From the cell containing the given text, extract its center point as [x, y] coordinate. 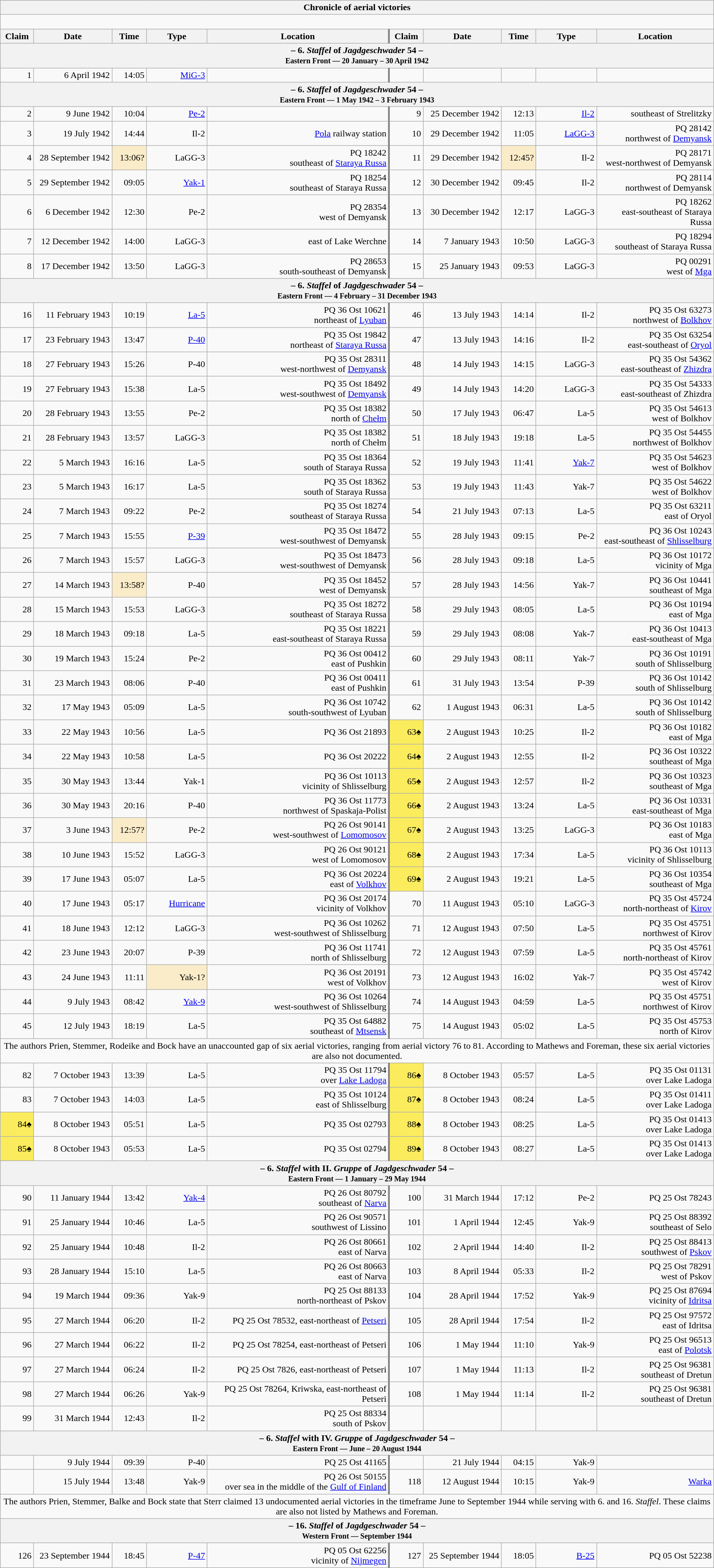
14:16 [519, 340]
09:39 [129, 1462]
PQ 36 Ost 10331 east-southeast of Mga [655, 806]
28 September 1942 [73, 158]
15:55 [129, 536]
102 [406, 1247]
– 6. Staffel of Jagdgeschwader 54 –Eastern Front — 4 February – 31 December 1943 [357, 291]
PQ 35 Ost 18221 east-southeast of Staraya Russa [298, 634]
12:17 [519, 212]
13:47 [129, 340]
12:45? [519, 158]
72 [406, 953]
11:13 [519, 1369]
PQ 36 Ost 10742 south-southwest of Lyuban [298, 708]
12 August 1944 [462, 1482]
19 March 1944 [73, 1296]
PQ 35 Ost 54622 west of Bolkhov [655, 487]
05:02 [519, 1026]
15:57 [129, 560]
20:07 [129, 953]
11 August 1943 [462, 904]
12:57 [519, 781]
05:51 [129, 1124]
PQ 05 Ost 62256vicinity of Nijmegen [298, 1556]
PQ 00291 west of Mga [655, 266]
Warka [655, 1482]
40 [17, 904]
74 [406, 1002]
PQ 35 Ost 18274 southeast of Staraya Russa [298, 511]
PQ 35 Ost 63254 east-southeast of Oryol [655, 340]
PQ 35 Ost 54333 east-southeast of Zhizdra [655, 389]
45 [17, 1026]
04:15 [519, 1462]
11:05 [519, 133]
89♠ [406, 1149]
18:45 [129, 1556]
PQ 35 Ost 18472 west-southwest of Demyansk [298, 536]
– 6. Staffel with IV. Gruppe of Jagdgeschwader 54 –Eastern Front — June – 20 August 1944 [357, 1443]
05:33 [519, 1271]
46 [406, 315]
PQ 35 Ost 19842 northeast of Staraya Russa [298, 340]
PQ 36 Ost 10621 northeast of Lyuban [298, 315]
07:50 [519, 928]
103 [406, 1271]
90 [17, 1198]
10:19 [129, 315]
11 January 1944 [73, 1198]
14:14 [519, 315]
31 [17, 683]
39 [17, 879]
99 [17, 1418]
PQ 25 Ost 78254, east-northeast of Petseri [298, 1345]
13:24 [519, 806]
34 [17, 757]
42 [17, 953]
7 January 1943 [462, 241]
16:02 [519, 977]
61 [406, 683]
101 [406, 1222]
PQ 36 Ost 10441 southeast of Mga [655, 585]
75 [406, 1026]
10:15 [519, 1482]
118 [406, 1482]
8 April 1944 [462, 1271]
PQ 36 Ost 10243 east-southeast of Shlisselburg [655, 536]
67♠ [406, 830]
3 [17, 133]
08:42 [129, 1002]
PQ 35 Ost 28311 west-northwest of Demyansk [298, 364]
58 [406, 609]
05:10 [519, 904]
16:16 [129, 462]
PQ 35 Ost 45761 north-northeast of Kirov [655, 953]
60 [406, 658]
21 July 1944 [462, 1462]
06:22 [129, 1345]
PQ 36 Ost 00411 east of Pushkin [298, 683]
65♠ [406, 781]
PQ 26 Ost 50155over sea in the middle of the Gulf of Finland [298, 1482]
PQ 36 Ost 00412 east of Pushkin [298, 658]
16 [17, 315]
59 [406, 634]
14:40 [519, 1247]
08:05 [519, 609]
17:54 [519, 1320]
13:25 [519, 830]
09:05 [129, 182]
PQ 25 Ost 97572 east of Idritsa [655, 1320]
10:50 [519, 241]
62 [406, 708]
PQ 36 Ost 10194east of Mga [655, 609]
20:16 [129, 806]
18 July 1943 [462, 438]
56 [406, 560]
– 6. Staffel of Jagdgeschwader 54 –Eastern Front — 1 May 1942 – 3 February 1943 [357, 94]
17:52 [519, 1296]
18 June 1943 [73, 928]
PQ 36 Ost 20174vicinity of Volkhov [298, 904]
9 July 1944 [73, 1462]
2 [17, 114]
17:12 [519, 1198]
PQ 36 Ost 10172vicinity of Mga [655, 560]
41 [17, 928]
Yak-4 [177, 1198]
83 [17, 1100]
92 [17, 1247]
11 [406, 158]
PQ 26 Ost 80663 east of Narva [298, 1271]
25 [17, 536]
PQ 35 Ost 18362 south of Staraya Russa [298, 487]
13:54 [519, 683]
15 July 1944 [73, 1482]
PQ 35 Ost 18272 southeast of Staraya Russa [298, 609]
10:58 [129, 757]
PQ 36 Ost 10354 southeast of Mga [655, 879]
15:52 [129, 855]
– 6. Staffel of Jagdgeschwader 54 –Eastern Front — 20 January – 30 April 1942 [357, 56]
18:19 [129, 1026]
PQ 26 Ost 80792 southeast of Narva [298, 1198]
PQ 36 Ost 21893 [298, 732]
PQ 18254 southeast of Staraya Russa [298, 182]
20 [17, 413]
6 [17, 212]
PQ 35 Ost 54623 west of Bolkhov [655, 462]
11:43 [519, 487]
66♠ [406, 806]
8 [17, 266]
64♠ [406, 757]
PQ 36 Ost 10264 west-southwest of Shlisselburg [298, 1002]
08:25 [519, 1124]
12 [406, 182]
31 July 1943 [462, 683]
PQ 18242 southeast of Staraya Russa [298, 158]
PQ 35 Ost 45742 west of Kirov [655, 977]
– 16. Staffel of Jagdgeschwader 54 –Western Front — September 1944 [357, 1531]
14 [406, 241]
27 [17, 585]
PQ 36 Ost 10182east of Mga [655, 732]
13:58? [129, 585]
B-25 [566, 1556]
14:03 [129, 1100]
14:56 [519, 585]
12:45 [519, 1222]
PQ 25 Ost 88392 southeast of Selo [655, 1222]
12:12 [129, 928]
108 [406, 1394]
16:17 [129, 487]
08:11 [519, 658]
15:24 [129, 658]
63♠ [406, 732]
PQ 25 Ost 41165 [298, 1462]
43 [17, 977]
70 [406, 904]
14:15 [519, 364]
15:26 [129, 364]
18 March 1943 [73, 634]
06:20 [129, 1320]
47 [406, 340]
11:41 [519, 462]
37 [17, 830]
PQ 25 Ost 78264, Kriwska, east-northeast of Petseri [298, 1394]
07:59 [519, 953]
PQ 35 Ost 54613 west of Bolkhov [655, 413]
04:59 [519, 1002]
25 September 1944 [462, 1556]
50 [406, 413]
84♠ [17, 1124]
PQ 18294 southeast of Staraya Russa [655, 241]
13:48 [129, 1482]
11 February 1943 [73, 315]
24 [17, 511]
21 July 1943 [462, 511]
PQ 35 Ost 18364 south of Staraya Russa [298, 462]
14:00 [129, 241]
10 June 1943 [73, 855]
93 [17, 1271]
PQ 36 Ost 10262 west-southwest of Shlisselburg [298, 928]
06:26 [129, 1394]
PQ 25 Ost 88413 southwest of Pskov [655, 1247]
06:31 [519, 708]
1 [17, 75]
19:21 [519, 879]
21 [17, 438]
11:11 [129, 977]
PQ 35 Ost 02793 [298, 1124]
19 March 1943 [73, 658]
PQ 35 Ost 45753 north of Kirov [655, 1026]
12 July 1943 [73, 1026]
14:20 [519, 389]
07:13 [519, 511]
7 [17, 241]
13:55 [129, 413]
14:44 [129, 133]
127 [406, 1556]
12:43 [129, 1418]
southeast of Strelitzky [655, 114]
126 [17, 1556]
PQ 36 Ost 20224 east of Volkhov [298, 879]
08:27 [519, 1149]
68♠ [406, 855]
94 [17, 1296]
3 June 1943 [73, 830]
PQ 05 Ost 52238 [655, 1556]
PQ 26 Ost 90121 west of Lomomosov [298, 855]
08:06 [129, 683]
86♠ [406, 1075]
17:34 [519, 855]
29 September 1942 [73, 182]
PQ 36 Ost 11741 north of Shlisselburg [298, 953]
Hurricane [177, 904]
55 [406, 536]
24 June 1943 [73, 977]
30 [17, 658]
PQ 36 Ost 11773 northwest of Spaskaja-Polist [298, 806]
– 6. Staffel with II. Gruppe of Jagdgeschwader 54 –Eastern Front — 1 January – 29 May 1944 [357, 1173]
PQ 36 Ost 20191west of Volkhov [298, 977]
97 [17, 1369]
PQ 25 Ost 88133 north-northeast of Pskov [298, 1296]
PQ 25 Ost 78243 [655, 1198]
26 [17, 560]
13:44 [129, 781]
23 June 1943 [73, 953]
48 [406, 364]
05:57 [519, 1075]
PQ 25 Ost 87694vicinity of Idritsa [655, 1296]
53 [406, 487]
PQ 36 Ost 10191south of Shlisselburg [655, 658]
10:25 [519, 732]
9 [406, 114]
25 December 1942 [462, 114]
09:36 [129, 1296]
PQ 35 Ost 64882 southeast of Mtsensk [298, 1026]
96 [17, 1345]
09:15 [519, 536]
104 [406, 1296]
13:57 [129, 438]
PQ 36 Ost 10183east of Mga [655, 830]
Yak-1? [177, 977]
13:42 [129, 1198]
12:13 [519, 114]
36 [17, 806]
54 [406, 511]
106 [406, 1345]
Chronicle of aerial victories [357, 8]
15:38 [129, 389]
11:14 [519, 1394]
6 April 1942 [73, 75]
17 July 1943 [462, 413]
69♠ [406, 879]
17 December 1942 [73, 266]
PQ 35 Ost 54362 east-southeast of Zhizdra [655, 364]
PQ 36 Ost 20222 [298, 757]
51 [406, 438]
13:39 [129, 1075]
14:05 [129, 75]
15 [406, 266]
PQ 28354 west of Demyansk [298, 212]
PQ 35 Ost 01131over Lake Ladoga [655, 1075]
12:55 [519, 757]
PQ 25 Ost 78291 west of Pskov [655, 1271]
PQ 35 Ost 10124east of Shlisselburg [298, 1100]
19 July 1942 [73, 133]
05:17 [129, 904]
9 July 1943 [73, 1002]
P-47 [177, 1556]
PQ 28653 south-southeast of Demyansk [298, 266]
73 [406, 977]
100 [406, 1198]
PQ 35 Ost 02794 [298, 1149]
10 [406, 133]
MiG-3 [177, 75]
PQ 25 Ost 78532, east-northeast of Petseri [298, 1320]
4 [17, 158]
91 [17, 1222]
PQ 35 Ost 18492 west-southwest of Demyansk [298, 389]
33 [17, 732]
08:24 [519, 1100]
18 [17, 364]
44 [17, 1002]
57 [406, 585]
15:53 [129, 609]
22 [17, 462]
19:18 [519, 438]
east of Lake Werchne [298, 241]
PQ 28114 northwest of Demyansk [655, 182]
10:56 [129, 732]
11:10 [519, 1345]
PQ 35 Ost 45724 north-northeast of Kirov [655, 904]
PQ 28142 northwest of Demyansk [655, 133]
71 [406, 928]
05:09 [129, 708]
35 [17, 781]
PQ 25 Ost 7826, east-northeast of Petseri [298, 1369]
5 [17, 182]
10:48 [129, 1247]
PQ 36 Ost 10323 southeast of Mga [655, 781]
06:47 [519, 413]
32 [17, 708]
28 January 1944 [73, 1271]
52 [406, 462]
05:07 [129, 879]
10:46 [129, 1222]
09:53 [519, 266]
PQ 25 Ost 96513 east of Polotsk [655, 1345]
17 [17, 340]
13:50 [129, 266]
19 [17, 389]
88♠ [406, 1124]
09:45 [519, 182]
PQ 36 Ost 10322 southeast of Mga [655, 757]
PQ 28171 west-northwest of Demyansk [655, 158]
10:04 [129, 114]
PQ 35 Ost 63273 northwest of Bolkhov [655, 315]
1 August 1943 [462, 708]
9 June 1942 [73, 114]
28 [17, 609]
12:57? [129, 830]
29 [17, 634]
PQ 26 Ost 90571 southwest of Lissino [298, 1222]
82 [17, 1075]
15:10 [129, 1271]
13:06? [129, 158]
PQ 36 Ost 10413 east-southeast of Mga [655, 634]
PQ 35 Ost 01411over Lake Ladoga [655, 1100]
PQ 25 Ost 88334 south of Pskov [298, 1418]
PQ 35 Ost 63211 east of Oryol [655, 511]
6 December 1942 [73, 212]
PQ 35 Ost 18452 west of Demyansk [298, 585]
2 April 1944 [462, 1247]
49 [406, 389]
PQ 26 Ost 90141 west-southwest of Lomomosov [298, 830]
23 September 1944 [73, 1556]
1 April 1944 [462, 1222]
09:22 [129, 511]
08:08 [519, 634]
107 [406, 1369]
06:24 [129, 1369]
23 March 1943 [73, 683]
PQ 35 Ost 54455 northwest of Bolkhov [655, 438]
PQ 35 Ost 11794over Lake Ladoga [298, 1075]
18:05 [519, 1556]
17 May 1943 [73, 708]
14 March 1943 [73, 585]
105 [406, 1320]
38 [17, 855]
23 [17, 487]
12 December 1942 [73, 241]
25 January 1943 [462, 266]
85♠ [17, 1149]
PQ 35 Ost 18473 west-southwest of Demyansk [298, 560]
95 [17, 1320]
PQ 26 Ost 80661 east of Narva [298, 1247]
05:53 [129, 1149]
12:30 [129, 212]
13 [406, 212]
PQ 18262 east-southeast of Staraya Russa [655, 212]
Pola railway station [298, 133]
15 March 1943 [73, 609]
98 [17, 1394]
87♠ [406, 1100]
23 February 1943 [73, 340]
